Extract the (x, y) coordinate from the center of the cell holding the provided text.  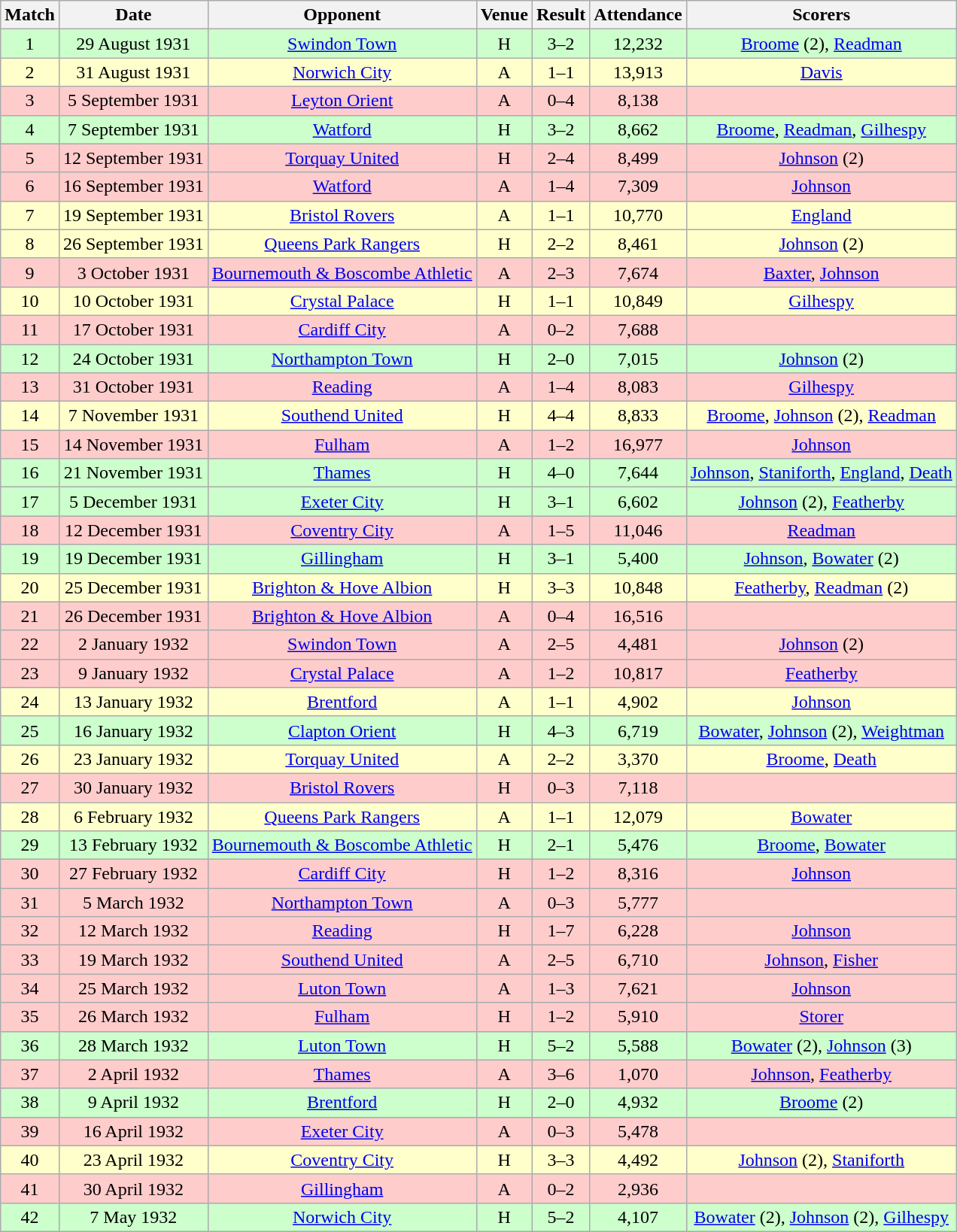
12 September 1931 (133, 158)
26 December 1931 (133, 616)
Featherby, Readman (2) (822, 587)
23 April 1932 (133, 1160)
Johnson, Featherby (822, 1074)
8 (30, 244)
30 April 1932 (133, 1188)
26 (30, 759)
22 (30, 645)
4,481 (638, 645)
25 March 1932 (133, 988)
Broome, Bowater (822, 845)
16,977 (638, 445)
8,833 (638, 416)
24 October 1931 (133, 359)
16 April 1932 (133, 1131)
17 (30, 502)
21 November 1931 (133, 473)
19 (30, 559)
England (822, 215)
40 (30, 1160)
24 (30, 702)
7,644 (638, 473)
15 (30, 445)
38 (30, 1103)
13 February 1932 (133, 845)
Johnson (2), Featherby (822, 502)
10,848 (638, 587)
Broome, Death (822, 759)
6,602 (638, 502)
23 January 1932 (133, 759)
5 December 1931 (133, 502)
Match (30, 15)
5,777 (638, 903)
Baxter, Johnson (822, 272)
2,936 (638, 1188)
2 January 1932 (133, 645)
2 (30, 72)
2 April 1932 (133, 1074)
21 (30, 616)
10 October 1931 (133, 301)
8,316 (638, 874)
5 (30, 158)
Bowater (2), Johnson (3) (822, 1045)
8,138 (638, 101)
7 September 1931 (133, 129)
26 September 1931 (133, 244)
12,079 (638, 816)
31 October 1931 (133, 387)
10,770 (638, 215)
1–5 (561, 530)
5 September 1931 (133, 101)
34 (30, 988)
16,516 (638, 616)
41 (30, 1188)
3,370 (638, 759)
Johnson, Fisher (822, 960)
1 (30, 44)
5,478 (638, 1131)
Featherby (822, 673)
Broome (2), Readman (822, 44)
3 (30, 101)
35 (30, 1017)
5,476 (638, 845)
4,902 (638, 702)
1–3 (561, 988)
5 March 1932 (133, 903)
9 April 1932 (133, 1103)
Clapton Orient (342, 730)
4–3 (561, 730)
33 (30, 960)
12 December 1931 (133, 530)
4–0 (561, 473)
8,499 (638, 158)
Bowater (2), Johnson (2), Gilhespy (822, 1217)
31 (30, 903)
Johnson, Bowater (2) (822, 559)
9 (30, 272)
37 (30, 1074)
6 February 1932 (133, 816)
4,492 (638, 1160)
4,932 (638, 1103)
10 (30, 301)
Result (561, 15)
23 (30, 673)
27 (30, 787)
29 August 1931 (133, 44)
Johnson, Staniforth, England, Death (822, 473)
9 January 1932 (133, 673)
39 (30, 1131)
7 (30, 215)
3 October 1931 (133, 272)
10,849 (638, 301)
8,662 (638, 129)
3–6 (561, 1074)
5,588 (638, 1045)
1,070 (638, 1074)
36 (30, 1045)
8,083 (638, 387)
19 December 1931 (133, 559)
6 (30, 187)
25 (30, 730)
11,046 (638, 530)
7 May 1932 (133, 1217)
26 March 1932 (133, 1017)
2–4 (561, 158)
17 October 1931 (133, 329)
Broome, Readman, Gilhespy (822, 129)
Bowater (822, 816)
Davis (822, 72)
19 September 1931 (133, 215)
25 December 1931 (133, 587)
2–1 (561, 845)
Readman (822, 530)
19 March 1932 (133, 960)
29 (30, 845)
4–4 (561, 416)
5,400 (638, 559)
Broome, Johnson (2), Readman (822, 416)
2–3 (561, 272)
10,817 (638, 673)
6,710 (638, 960)
7 November 1931 (133, 416)
30 January 1932 (133, 787)
13 (30, 387)
6,228 (638, 931)
Attendance (638, 15)
Johnson (2), Staniforth (822, 1160)
27 February 1932 (133, 874)
5,910 (638, 1017)
20 (30, 587)
Scorers (822, 15)
16 January 1932 (133, 730)
12 March 1932 (133, 931)
13 January 1932 (133, 702)
7,015 (638, 359)
12,232 (638, 44)
Venue (504, 15)
7,674 (638, 272)
Bowater, Johnson (2), Weightman (822, 730)
4,107 (638, 1217)
14 November 1931 (133, 445)
7,118 (638, 787)
Opponent (342, 15)
42 (30, 1217)
18 (30, 530)
32 (30, 931)
28 March 1932 (133, 1045)
7,309 (638, 187)
11 (30, 329)
7,621 (638, 988)
30 (30, 874)
4 (30, 129)
16 September 1931 (133, 187)
1–7 (561, 931)
Broome (2) (822, 1103)
Date (133, 15)
14 (30, 416)
28 (30, 816)
Leyton Orient (342, 101)
6,719 (638, 730)
12 (30, 359)
13,913 (638, 72)
7,688 (638, 329)
8,461 (638, 244)
31 August 1931 (133, 72)
Storer (822, 1017)
16 (30, 473)
